Pinpoint the cell where the given text exists, returning its [X, Y] midpoint coordinate. 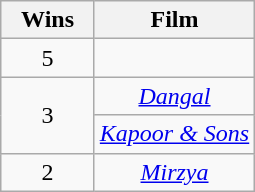
Film [174, 20]
Wins [48, 20]
Mirzya [174, 172]
Kapoor & Sons [174, 134]
Dangal [174, 96]
2 [48, 172]
5 [48, 58]
3 [48, 115]
